Return (X, Y) of the center of cell containing provided text 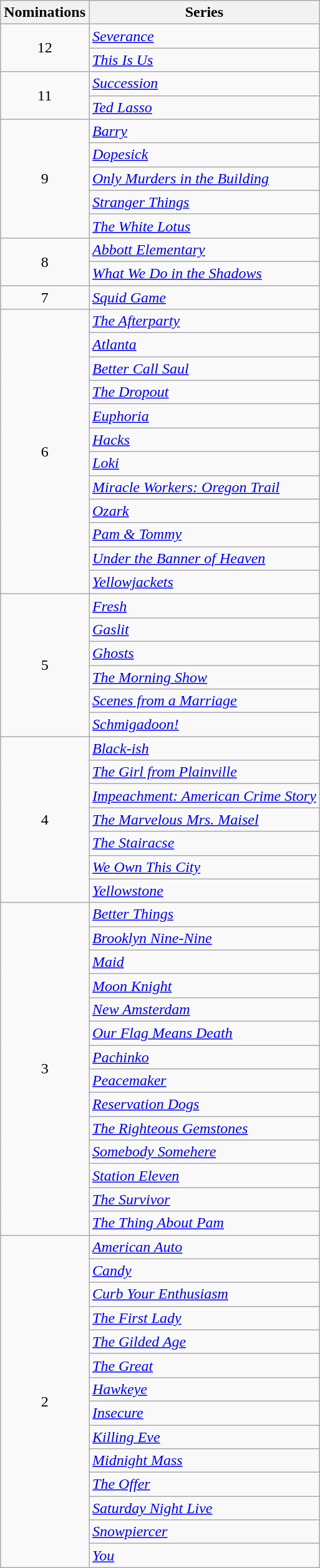
Saturday Night Live (204, 1508)
Yellowjackets (204, 582)
Miracle Workers: Oregon Trail (204, 487)
Brooklyn Nine-Nine (204, 938)
Curb Your Enthusiasm (204, 1294)
8 (45, 261)
Moon Knight (204, 985)
Barry (204, 131)
You (204, 1556)
4 (45, 820)
5 (45, 665)
The First Lady (204, 1318)
Killing Eve (204, 1436)
Succession (204, 84)
The Gilded Age (204, 1342)
12 (45, 48)
Peacemaker (204, 1081)
Station Eleven (204, 1176)
The Girl from Plainville (204, 772)
Only Murders in the Building (204, 178)
Pam & Tommy (204, 535)
Impeachment: American Crime Story (204, 796)
Our Flag Means Death (204, 1033)
6 (45, 452)
Hacks (204, 440)
Squid Game (204, 298)
3 (45, 1069)
The Survivor (204, 1199)
Series (204, 12)
Scenes from a Marriage (204, 701)
The Morning Show (204, 677)
Somebody Somehere (204, 1152)
The Dropout (204, 392)
Pachinko (204, 1057)
Under the Banner of Heaven (204, 558)
Stranger Things (204, 202)
Reservation Dogs (204, 1105)
What We Do in the Shadows (204, 273)
2 (45, 1401)
Snowpiercer (204, 1532)
We Own This City (204, 867)
Ted Lasso (204, 107)
Nominations (45, 12)
Better Call Saul (204, 369)
Better Things (204, 914)
Yellowstone (204, 891)
The Offer (204, 1484)
New Amsterdam (204, 1009)
Euphoria (204, 416)
Candy (204, 1270)
11 (45, 95)
Atlanta (204, 345)
Schmigadoon! (204, 725)
The Stairacse (204, 843)
Dopesick (204, 155)
Maid (204, 962)
7 (45, 298)
This Is Us (204, 60)
Hawkeye (204, 1389)
Loki (204, 463)
The Thing About Pam (204, 1223)
Fresh (204, 606)
Gaslit (204, 629)
Ozark (204, 511)
Midnight Mass (204, 1461)
Ghosts (204, 653)
American Auto (204, 1247)
Severance (204, 36)
9 (45, 178)
The Afterparty (204, 321)
Black-ish (204, 748)
The Great (204, 1365)
The White Lotus (204, 226)
Insecure (204, 1413)
The Righteous Gemstones (204, 1128)
The Marvelous Mrs. Maisel (204, 820)
Abbott Elementary (204, 249)
